Capture the cell that displays the provided text and extract its (X, Y) central coordinate. 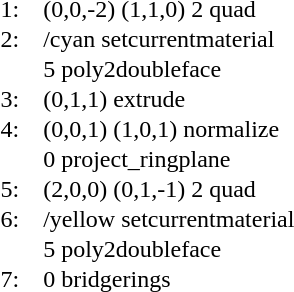
/yellow setcurrentmaterial (168, 220)
5: (10, 190)
2: (10, 40)
(2,0,0) (0,1,-1) 2 quad (168, 190)
(0,1,1) extrude (168, 100)
/cyan setcurrentmaterial (168, 40)
6: (10, 220)
4: (10, 130)
(0,0,1) (1,0,1) normalize (168, 130)
0 project_ringplane (168, 160)
3: (10, 100)
